Extract the (x, y) coordinate from the center of the cell holding the provided text.  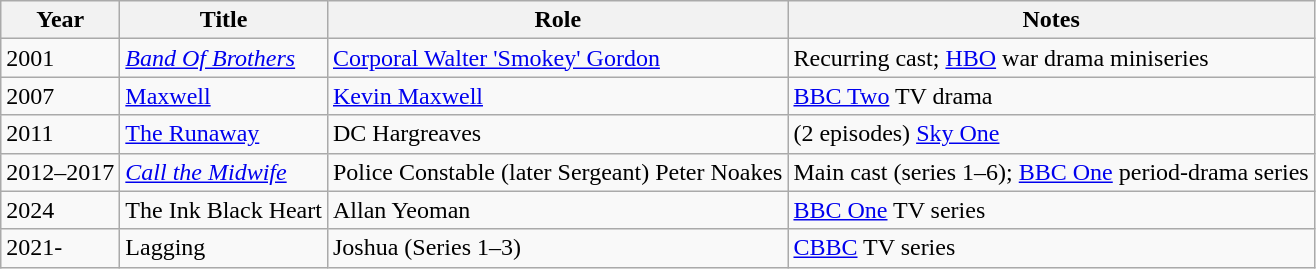
DC Hargreaves (557, 134)
Recurring cast; HBO war drama miniseries (1051, 58)
Main cast (series 1–6); BBC One period-drama series (1051, 172)
BBC One TV series (1051, 210)
Police Constable (later Sergeant) Peter Noakes (557, 172)
CBBC TV series (1051, 248)
Maxwell (224, 96)
The Runaway (224, 134)
Call the Midwife (224, 172)
Allan Yeoman (557, 210)
2011 (60, 134)
Kevin Maxwell (557, 96)
Title (224, 20)
BBC Two TV drama (1051, 96)
(2 episodes) Sky One (1051, 134)
Corporal Walter 'Smokey' Gordon (557, 58)
2001 (60, 58)
The Ink Black Heart (224, 210)
2024 (60, 210)
Role (557, 20)
Notes (1051, 20)
Lagging (224, 248)
Band Of Brothers (224, 58)
2021- (60, 248)
2007 (60, 96)
Joshua (Series 1–3) (557, 248)
2012–2017 (60, 172)
Year (60, 20)
